Scan for the cell matching the given text and deliver its (X, Y) coordinate at center. 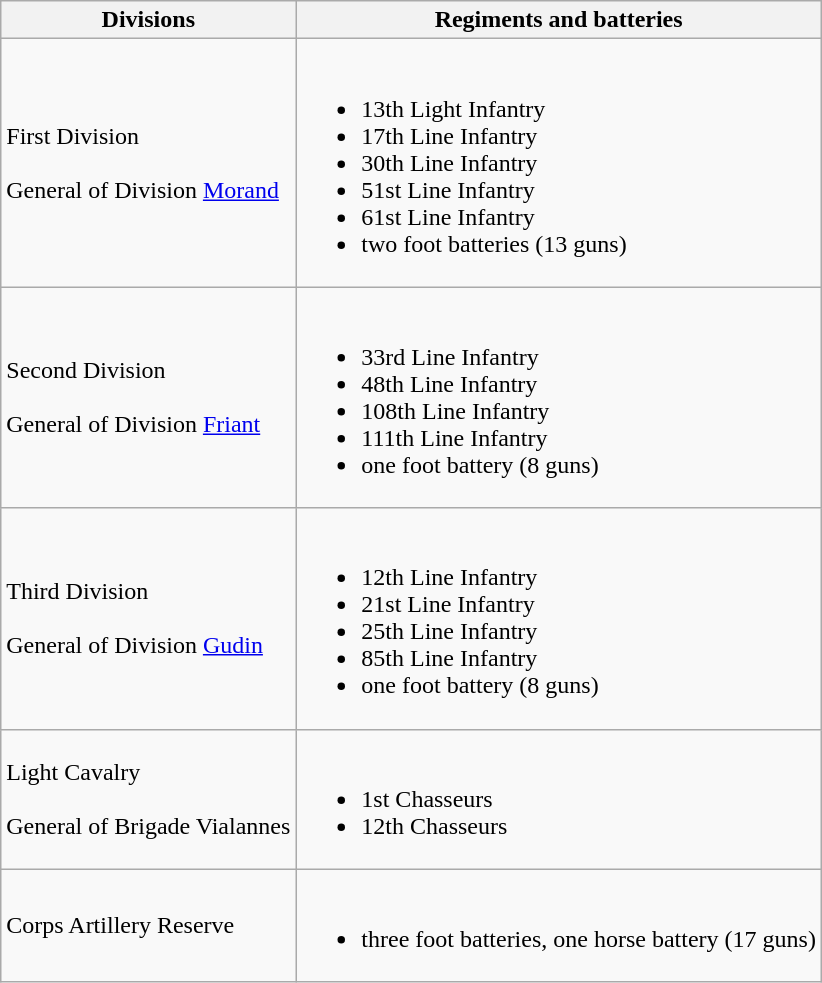
1st Chasseurs12th Chasseurs (559, 799)
12th Line Infantry21st Line Infantry25th Line Infantry85th Line Infantryone foot battery (8 guns) (559, 618)
Divisions (148, 20)
Regiments and batteries (559, 20)
33rd Line Infantry48th Line Infantry108th Line Infantry111th Line Infantryone foot battery (8 guns) (559, 398)
Light Cavalry General of Brigade Vialannes (148, 799)
three foot batteries, one horse battery (17 guns) (559, 926)
Corps Artillery Reserve (148, 926)
13th Light Infantry17th Line Infantry30th Line Infantry51st Line Infantry61st Line Infantrytwo foot batteries (13 guns) (559, 163)
Third Division General of Division Gudin (148, 618)
Second Division General of Division Friant (148, 398)
First Division General of Division Morand (148, 163)
